Capture the cell that displays the provided text and extract its [X, Y] central coordinate. 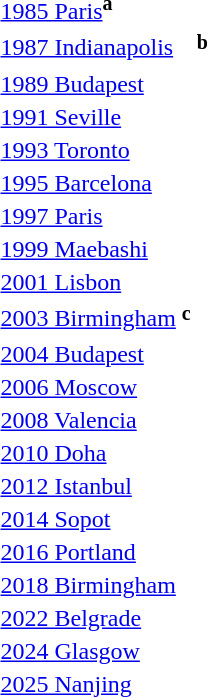
c [186, 318]
